Pinpoint the cell where the given text exists, returning its (X, Y) midpoint coordinate. 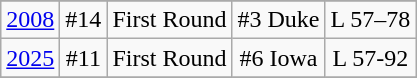
#11 (84, 58)
L 57-92 (370, 58)
L 57–78 (370, 20)
2025 (30, 58)
#14 (84, 20)
2008 (30, 20)
#3 Duke (278, 20)
#6 Iowa (278, 58)
